Pinpoint the cell where the given text exists, returning its (x, y) midpoint coordinate. 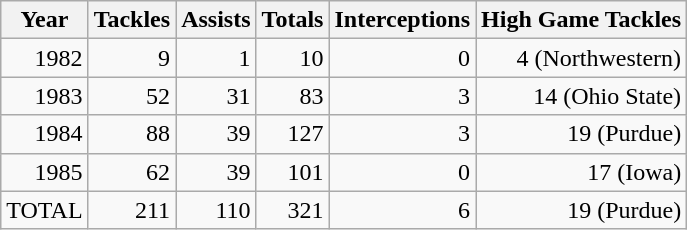
Interceptions (402, 20)
52 (132, 96)
High Game Tackles (582, 20)
62 (132, 172)
88 (132, 134)
211 (132, 210)
1982 (44, 58)
4 (Northwestern) (582, 58)
Year (44, 20)
TOTAL (44, 210)
127 (292, 134)
110 (216, 210)
17 (Iowa) (582, 172)
101 (292, 172)
1983 (44, 96)
1985 (44, 172)
1 (216, 58)
31 (216, 96)
9 (132, 58)
Tackles (132, 20)
83 (292, 96)
Assists (216, 20)
10 (292, 58)
6 (402, 210)
1984 (44, 134)
Totals (292, 20)
321 (292, 210)
14 (Ohio State) (582, 96)
